Locate the cell with the specified text and output its [X, Y] center coordinate. 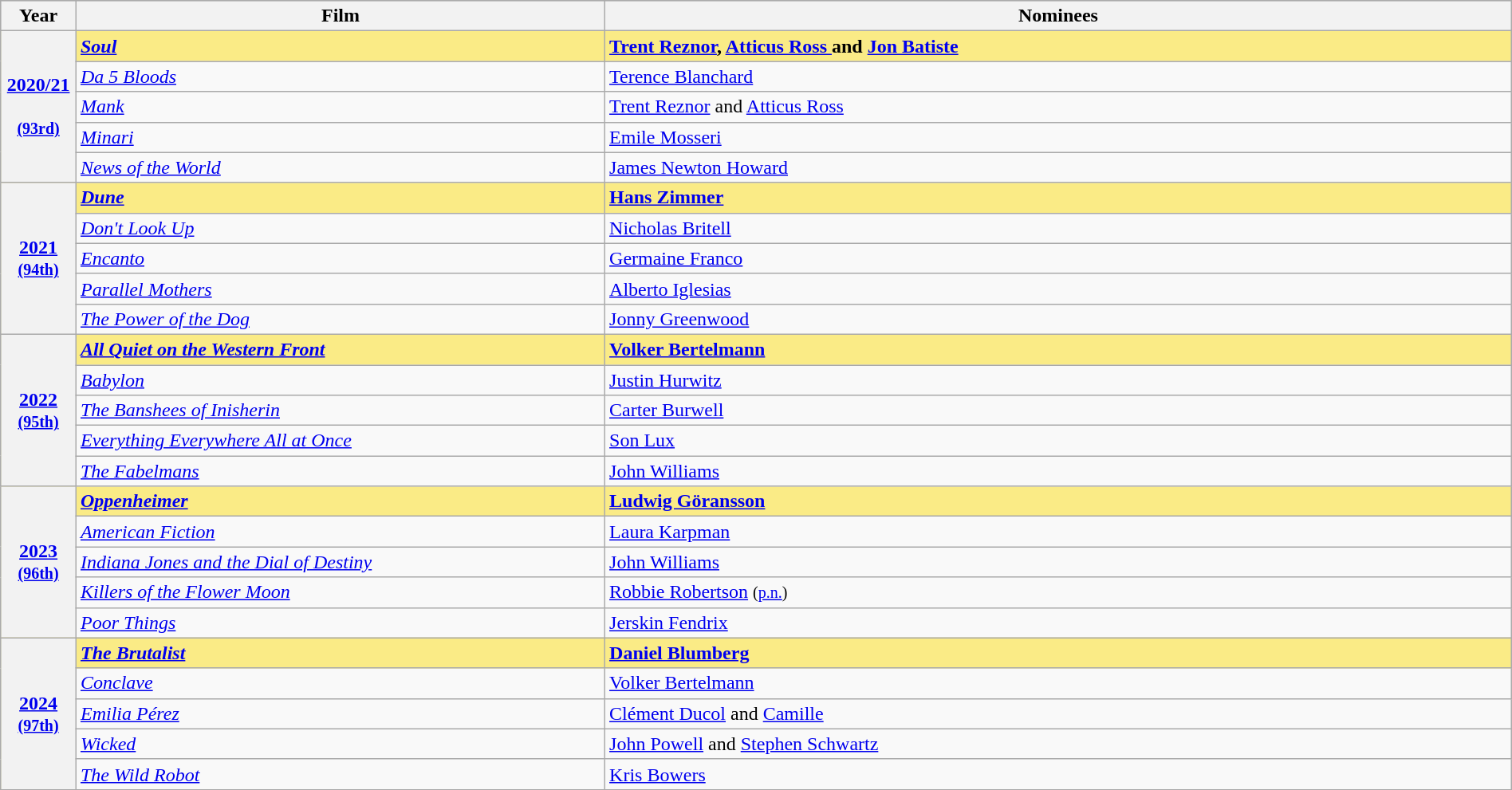
2023(96th) [38, 562]
Laura Karpman [1059, 532]
Clément Ducol and Camille [1059, 713]
James Newton Howard [1059, 167]
Emile Mosseri [1059, 137]
The Fabelmans [340, 471]
Jerskin Fendrix [1059, 623]
Oppenheimer [340, 501]
Year [38, 16]
Emilia Pérez [340, 713]
Hans Zimmer [1059, 198]
Wicked [340, 744]
Robbie Robertson (p.n.) [1059, 592]
Babylon [340, 380]
Carter Burwell [1059, 411]
The Banshees of Inisherin [340, 411]
Parallel Mothers [340, 289]
Jonny Greenwood [1059, 319]
Ludwig Göransson [1059, 501]
Nominees [1059, 16]
The Wild Robot [340, 774]
Film [340, 16]
Encanto [340, 258]
The Power of the Dog [340, 319]
Everything Everywhere All at Once [340, 441]
Daniel Blumberg [1059, 653]
2020/21(93rd) [38, 107]
Minari [340, 137]
Nicholas Britell [1059, 228]
Germaine Franco [1059, 258]
Trent Reznor and Atticus Ross [1059, 107]
Dune [340, 198]
Indiana Jones and the Dial of Destiny [340, 562]
Soul [340, 46]
All Quiet on the Western Front [340, 349]
Trent Reznor, Atticus Ross and Jon Batiste [1059, 46]
Kris Bowers [1059, 774]
Da 5 Bloods [340, 77]
Alberto Iglesias [1059, 289]
Conclave [340, 683]
Killers of the Flower Moon [340, 592]
2024(97th) [38, 713]
The Brutalist [340, 653]
Poor Things [340, 623]
News of the World [340, 167]
Don't Look Up [340, 228]
2022(95th) [38, 410]
Son Lux [1059, 441]
Terence Blanchard [1059, 77]
2021(94th) [38, 258]
Justin Hurwitz [1059, 380]
American Fiction [340, 532]
John Powell and Stephen Schwartz [1059, 744]
Mank [340, 107]
